Locate the cell with the specified text and output its (x, y) center coordinate. 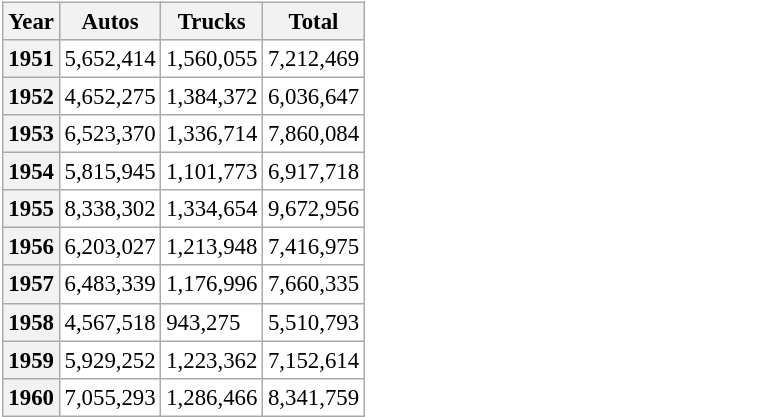
1,286,466 (212, 397)
4,567,518 (110, 322)
1957 (31, 285)
1954 (31, 172)
Total (314, 21)
1955 (31, 209)
1,384,372 (212, 97)
7,860,084 (314, 134)
Trucks (212, 21)
6,523,370 (110, 134)
1956 (31, 247)
1,223,362 (212, 360)
6,483,339 (110, 285)
1,334,654 (212, 209)
7,212,469 (314, 59)
1952 (31, 97)
7,416,975 (314, 247)
1,176,996 (212, 285)
1,336,714 (212, 134)
5,652,414 (110, 59)
8,341,759 (314, 397)
5,929,252 (110, 360)
5,510,793 (314, 322)
8,338,302 (110, 209)
1,213,948 (212, 247)
Autos (110, 21)
943,275 (212, 322)
1958 (31, 322)
1959 (31, 360)
7,152,614 (314, 360)
1960 (31, 397)
5,815,945 (110, 172)
6,203,027 (110, 247)
1951 (31, 59)
6,036,647 (314, 97)
Year (31, 21)
6,917,718 (314, 172)
7,660,335 (314, 285)
1,560,055 (212, 59)
1953 (31, 134)
9,672,956 (314, 209)
4,652,275 (110, 97)
7,055,293 (110, 397)
1,101,773 (212, 172)
